Find where the given text appears and provide that cell's center as (X, Y) coordinate. 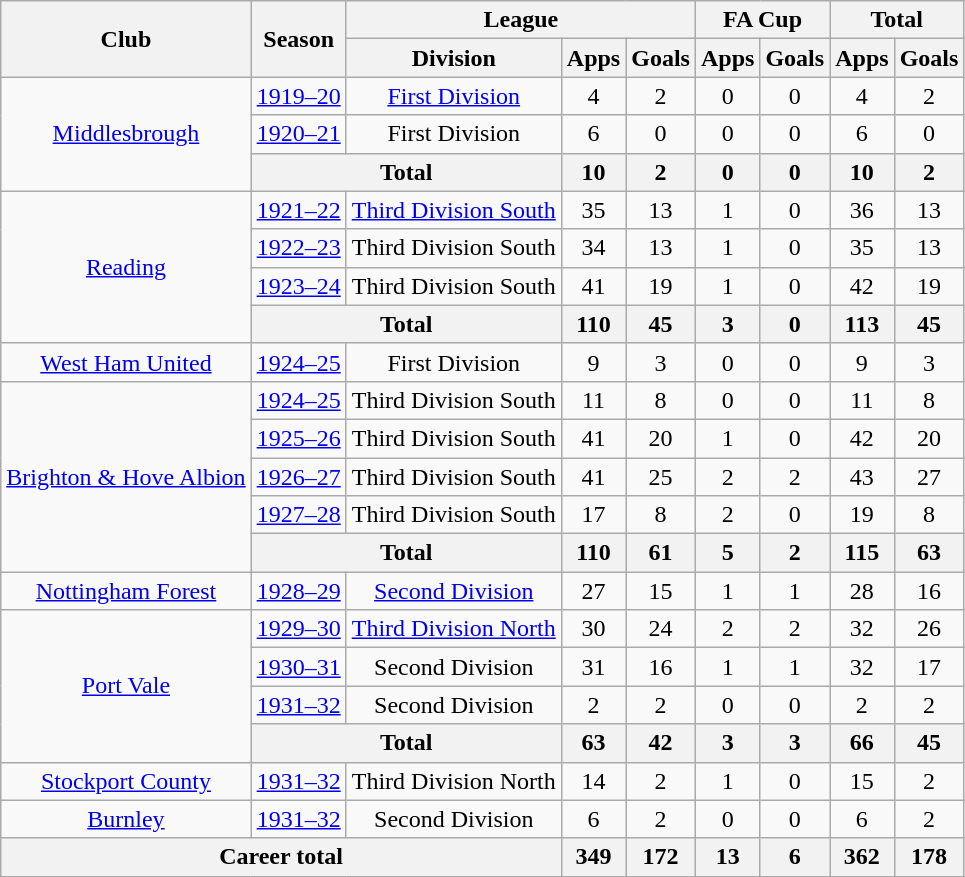
League (520, 20)
1926–27 (298, 477)
Division (454, 58)
1923–24 (298, 286)
1920–21 (298, 134)
115 (862, 553)
362 (862, 857)
1925–26 (298, 438)
FA Cup (762, 20)
31 (593, 667)
Brighton & Hove Albion (126, 476)
Reading (126, 267)
178 (929, 857)
1928–29 (298, 591)
14 (593, 781)
Port Vale (126, 686)
Stockport County (126, 781)
61 (661, 553)
43 (862, 477)
28 (862, 591)
26 (929, 629)
1927–28 (298, 515)
172 (661, 857)
West Ham United (126, 362)
66 (862, 743)
Club (126, 39)
113 (862, 324)
1929–30 (298, 629)
1919–20 (298, 96)
1921–22 (298, 210)
1922–23 (298, 248)
36 (862, 210)
24 (661, 629)
1930–31 (298, 667)
Nottingham Forest (126, 591)
349 (593, 857)
Season (298, 39)
25 (661, 477)
5 (727, 553)
Middlesbrough (126, 134)
Career total (282, 857)
Burnley (126, 819)
30 (593, 629)
34 (593, 248)
